Capture the cell that displays the provided text and extract its (x, y) central coordinate. 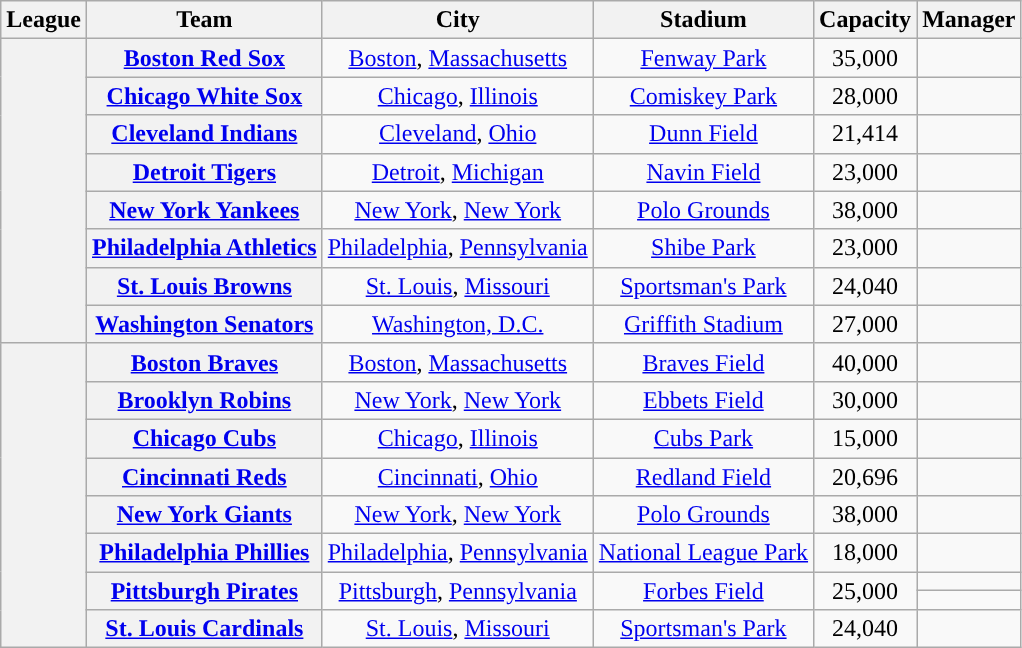
Cleveland, Ohio (458, 134)
27,000 (866, 324)
Forbes Field (703, 591)
Pittsburgh Pirates (204, 591)
Philadelphia Phillies (204, 553)
City (458, 20)
21,414 (866, 134)
Washington Senators (204, 324)
18,000 (866, 553)
Team (204, 20)
Cubs Park (703, 438)
St. Louis Cardinals (204, 629)
League (44, 20)
New York Giants (204, 515)
35,000 (866, 58)
Boston Red Sox (204, 58)
Chicago Cubs (204, 438)
Brooklyn Robins (204, 400)
Braves Field (703, 362)
Manager (969, 20)
Cincinnati, Ohio (458, 477)
Detroit Tigers (204, 172)
New York Yankees (204, 210)
Stadium (703, 20)
Navin Field (703, 172)
Detroit, Michigan (458, 172)
40,000 (866, 362)
St. Louis Browns (204, 286)
25,000 (866, 591)
Shibe Park (703, 248)
Redland Field (703, 477)
Cleveland Indians (204, 134)
Capacity (866, 20)
Boston Braves (204, 362)
Comiskey Park (703, 96)
Fenway Park (703, 58)
Dunn Field (703, 134)
Cincinnati Reds (204, 477)
20,696 (866, 477)
15,000 (866, 438)
Griffith Stadium (703, 324)
National League Park (703, 553)
Chicago White Sox (204, 96)
28,000 (866, 96)
30,000 (866, 400)
Pittsburgh, Pennsylvania (458, 591)
Washington, D.C. (458, 324)
Ebbets Field (703, 400)
Philadelphia Athletics (204, 248)
